Output the [X, Y] coordinate of the center of the cell containing the given text.  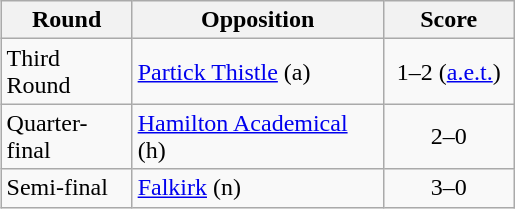
Score [448, 20]
Third Round [66, 72]
Semi-final [66, 188]
Partick Thistle (a) [258, 72]
1–2 (a.e.t.) [448, 72]
3–0 [448, 188]
Falkirk (n) [258, 188]
Opposition [258, 20]
Quarter-final [66, 136]
2–0 [448, 136]
Round [66, 20]
Hamilton Academical (h) [258, 136]
